Pinpoint the cell where the given text exists, returning its [X, Y] midpoint coordinate. 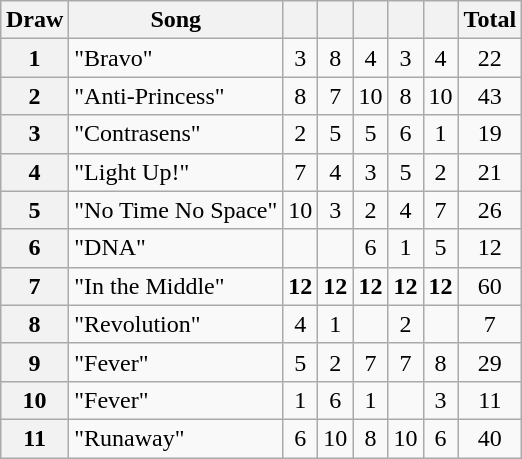
40 [490, 438]
"No Time No Space" [176, 210]
"Revolution" [176, 324]
19 [490, 134]
Draw [34, 20]
9 [34, 362]
"DNA" [176, 248]
22 [490, 58]
29 [490, 362]
"Contrasens" [176, 134]
"Bravo" [176, 58]
21 [490, 172]
26 [490, 210]
"Light Up!" [176, 172]
Song [176, 20]
43 [490, 96]
60 [490, 286]
"Runaway" [176, 438]
"Anti-Princess" [176, 96]
Total [490, 20]
"In the Middle" [176, 286]
